Output the (x, y) coordinate of the center of the cell containing the given text.  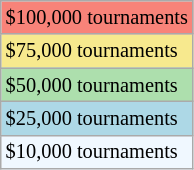
$75,000 tournaments (97, 51)
$25,000 tournaments (97, 118)
$10,000 tournaments (97, 152)
$100,000 tournaments (97, 17)
$50,000 tournaments (97, 85)
